For the text-containing cell, return its midpoint in (X, Y) coordinate format. 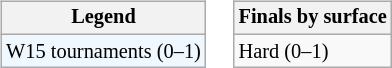
W15 tournaments (0–1) (103, 51)
Finals by surface (313, 18)
Legend (103, 18)
Hard (0–1) (313, 51)
